Find where the given text appears and provide that cell's center as (x, y) coordinate. 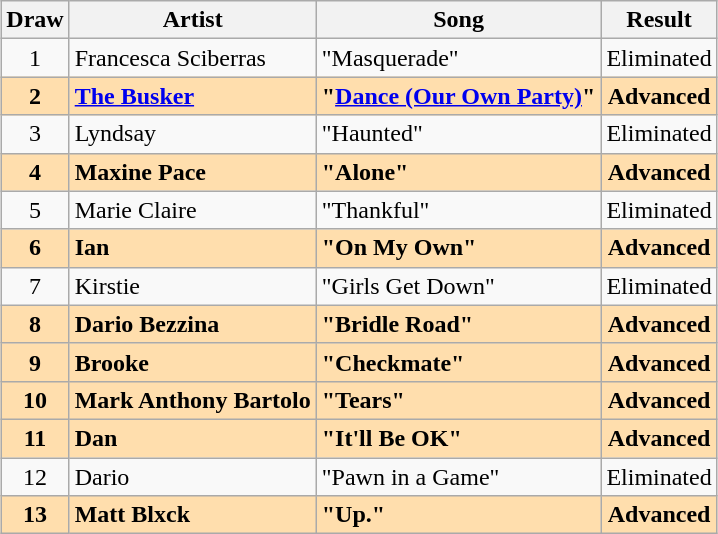
Artist (192, 20)
11 (35, 438)
2 (35, 96)
Ian (192, 248)
Francesca Sciberras (192, 58)
Dan (192, 438)
"Haunted" (458, 134)
Brooke (192, 362)
"Tears" (458, 400)
Result (659, 20)
7 (35, 286)
6 (35, 248)
8 (35, 324)
"Alone" (458, 172)
Dario Bezzina (192, 324)
"Girls Get Down" (458, 286)
"Up." (458, 515)
"Dance (Our Own Party)" (458, 96)
"Checkmate" (458, 362)
"Thankful" (458, 210)
The Busker (192, 96)
"It'll Be OK" (458, 438)
"Bridle Road" (458, 324)
Mark Anthony Bartolo (192, 400)
Maxine Pace (192, 172)
Kirstie (192, 286)
9 (35, 362)
"Masquerade" (458, 58)
Marie Claire (192, 210)
5 (35, 210)
Lyndsay (192, 134)
Matt Blxck (192, 515)
"Pawn in a Game" (458, 477)
13 (35, 515)
Draw (35, 20)
12 (35, 477)
10 (35, 400)
Dario (192, 477)
1 (35, 58)
4 (35, 172)
"On My Own" (458, 248)
Song (458, 20)
3 (35, 134)
